From the cell containing the given text, extract its center point as (X, Y) coordinate. 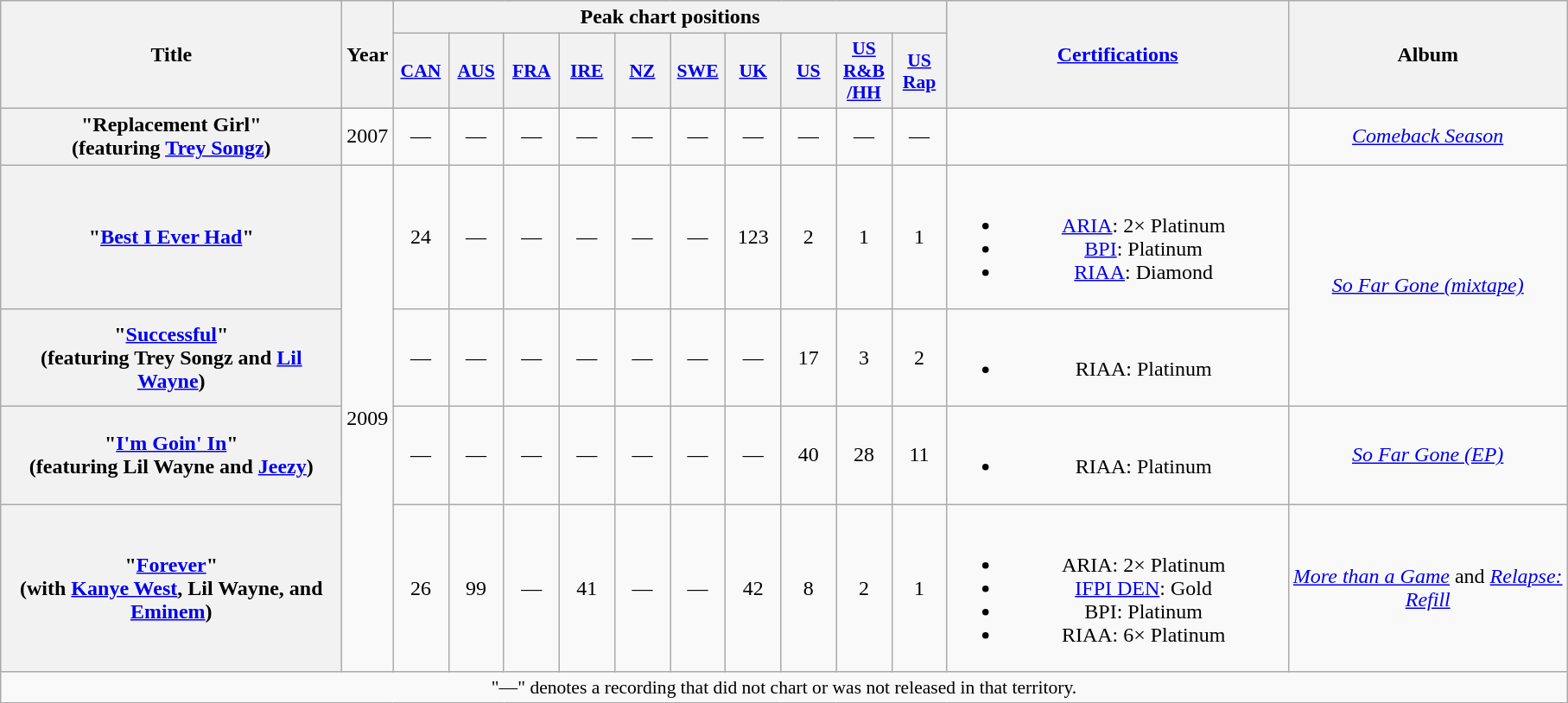
24 (421, 237)
"Successful"(featuring Trey Songz and Lil Wayne) (171, 358)
"Best I Ever Had" (171, 237)
NZ (642, 71)
Title (171, 55)
Album (1427, 55)
ARIA: 2× PlatinumIFPI DEN: GoldBPI: PlatinumRIAA: 6× Platinum (1118, 588)
ARIA: 2× PlatinumBPI: PlatinumRIAA: Diamond (1118, 237)
Comeback Season (1427, 136)
3 (864, 358)
So Far Gone (mixtape) (1427, 285)
Certifications (1118, 55)
2009 (368, 418)
42 (753, 588)
Year (368, 55)
"Forever"(with Kanye West, Lil Wayne, and Eminem) (171, 588)
2007 (368, 136)
SWE (698, 71)
26 (421, 588)
41 (587, 588)
28 (864, 456)
Peak chart positions (670, 17)
8 (809, 588)
11 (919, 456)
"I'm Goin' In"(featuring Lil Wayne and Jeezy) (171, 456)
"Replacement Girl"(featuring Trey Songz) (171, 136)
USR&B/HH (864, 71)
IRE (587, 71)
UK (753, 71)
40 (809, 456)
123 (753, 237)
US (809, 71)
FRA (531, 71)
So Far Gone (EP) (1427, 456)
AUS (476, 71)
USRap (919, 71)
"—" denotes a recording that did not chart or was not released in that territory. (784, 687)
CAN (421, 71)
99 (476, 588)
More than a Game and Relapse: Refill (1427, 588)
17 (809, 358)
